Extract the [x, y] coordinate from the center of the cell holding the provided text.  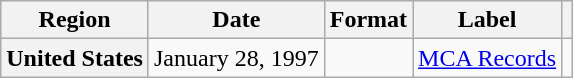
Date [236, 20]
MCA Records [488, 58]
Format [368, 20]
Label [488, 20]
January 28, 1997 [236, 58]
Region [75, 20]
United States [75, 58]
